Provide the [x, y] coordinate of the cell's center where the given text is located.  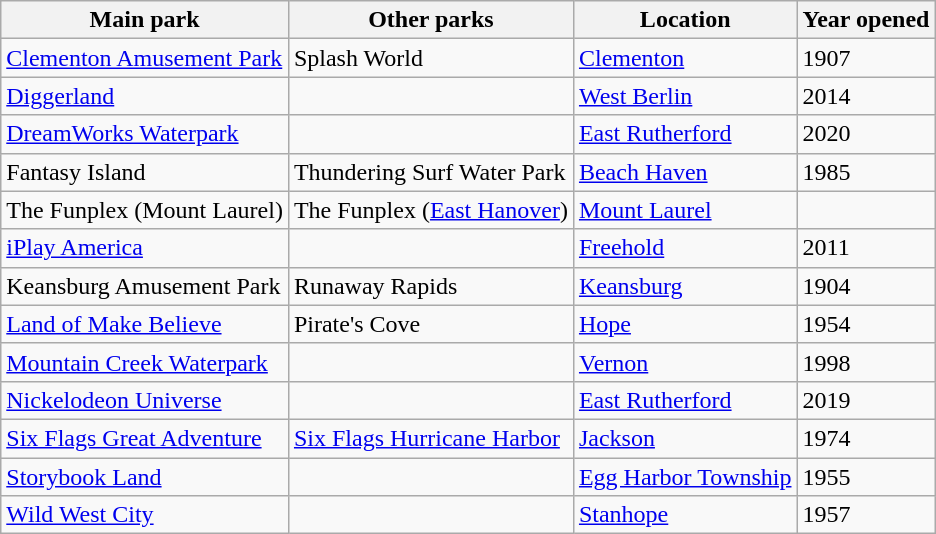
2014 [866, 96]
Stanhope [685, 515]
2020 [866, 134]
Keansburg [685, 286]
Diggerland [145, 96]
Egg Harbor Township [685, 477]
Six Flags Hurricane Harbor [430, 438]
1904 [866, 286]
Hope [685, 324]
1974 [866, 438]
Mountain Creek Waterpark [145, 362]
1998 [866, 362]
Runaway Rapids [430, 286]
2011 [866, 248]
Vernon [685, 362]
Main park [145, 20]
Storybook Land [145, 477]
Fantasy Island [145, 172]
1955 [866, 477]
Splash World [430, 58]
The Funplex (Mount Laurel) [145, 210]
1954 [866, 324]
1957 [866, 515]
West Berlin [685, 96]
Wild West City [145, 515]
The Funplex (East Hanover) [430, 210]
Nickelodeon Universe [145, 400]
Other parks [430, 20]
Thundering Surf Water Park [430, 172]
Location [685, 20]
Freehold [685, 248]
iPlay America [145, 248]
Land of Make Believe [145, 324]
Clementon [685, 58]
Six Flags Great Adventure [145, 438]
Clementon Amusement Park [145, 58]
DreamWorks Waterpark [145, 134]
Mount Laurel [685, 210]
Jackson [685, 438]
Beach Haven [685, 172]
1985 [866, 172]
2019 [866, 400]
Year opened [866, 20]
Pirate's Cove [430, 324]
Keansburg Amusement Park [145, 286]
1907 [866, 58]
